For the text-containing cell, return its midpoint in (x, y) coordinate format. 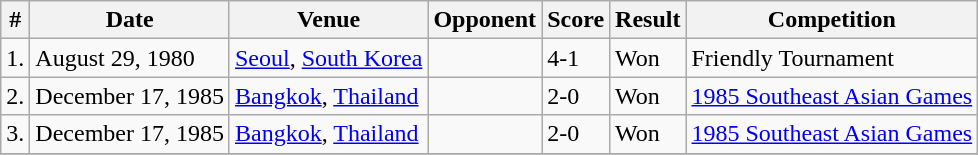
2. (16, 96)
Venue (328, 20)
Result (648, 20)
Friendly Tournament (832, 58)
August 29, 1980 (130, 58)
Date (130, 20)
4-1 (576, 58)
1. (16, 58)
Opponent (485, 20)
3. (16, 134)
Competition (832, 20)
Seoul, South Korea (328, 58)
Score (576, 20)
# (16, 20)
